Detect which cell encompasses the target text, then output its [x, y] center coordinate. 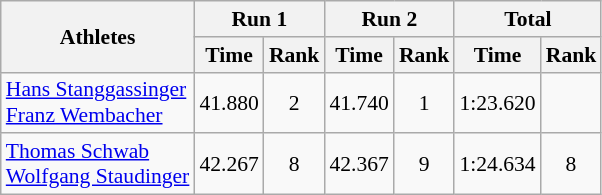
9 [424, 164]
1:24.634 [497, 164]
42.367 [358, 164]
2 [294, 102]
Run 2 [389, 19]
41.880 [228, 102]
1:23.620 [497, 102]
42.267 [228, 164]
Run 1 [259, 19]
Athletes [98, 36]
Hans StanggassingerFranz Wembacher [98, 102]
1 [424, 102]
Thomas SchwabWolfgang Staudinger [98, 164]
Total [528, 19]
41.740 [358, 102]
